Find where the given text appears and provide that cell's center as (x, y) coordinate. 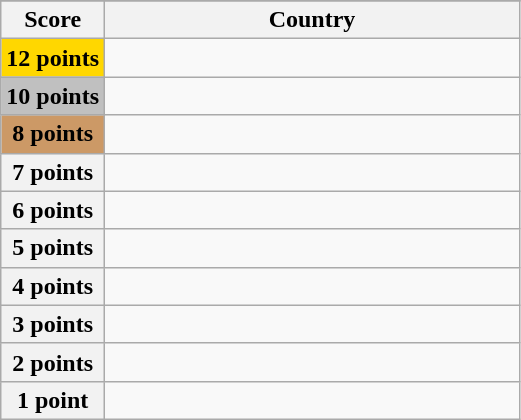
1 point (53, 400)
5 points (53, 248)
3 points (53, 324)
4 points (53, 286)
Score (53, 20)
6 points (53, 210)
7 points (53, 172)
10 points (53, 96)
12 points (53, 58)
8 points (53, 134)
Country (312, 20)
2 points (53, 362)
